Determine the [X, Y] coordinate at the center of the cell enclosing the given text.  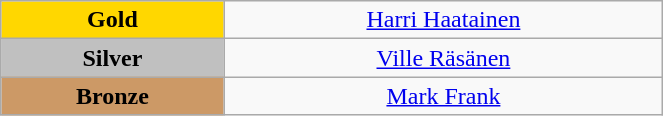
Bronze [112, 96]
Silver [112, 58]
Harri Haatainen [444, 20]
Ville Räsänen [444, 58]
Mark Frank [444, 96]
Gold [112, 20]
